Return the (X, Y) coordinate for the center point of the cell that contains the specified text.  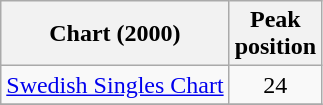
24 (275, 85)
Chart (2000) (115, 34)
Peakposition (275, 34)
Swedish Singles Chart (115, 85)
